Scan for the cell matching the given text and deliver its (X, Y) coordinate at center. 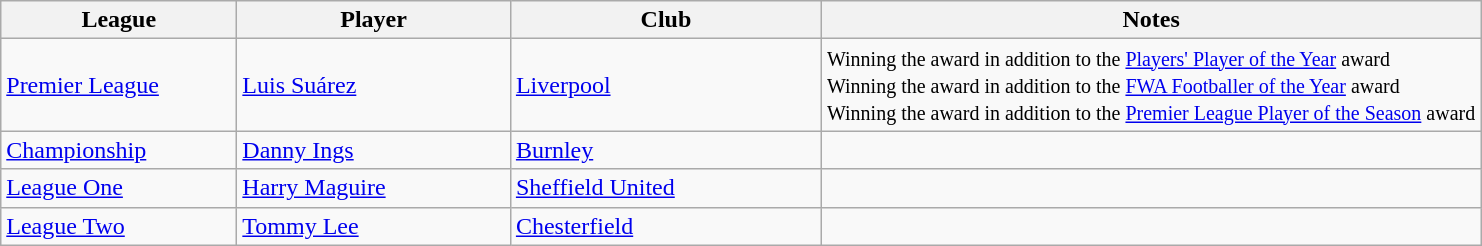
Tommy Lee (374, 226)
Championship (119, 150)
Player (374, 20)
League One (119, 188)
Burnley (666, 150)
Chesterfield (666, 226)
Premier League (119, 85)
Luis Suárez (374, 85)
Notes (1150, 20)
Danny Ings (374, 150)
Sheffield United (666, 188)
League Two (119, 226)
Harry Maguire (374, 188)
League (119, 20)
Club (666, 20)
Liverpool (666, 85)
